Return (x, y) of the center of cell containing provided text 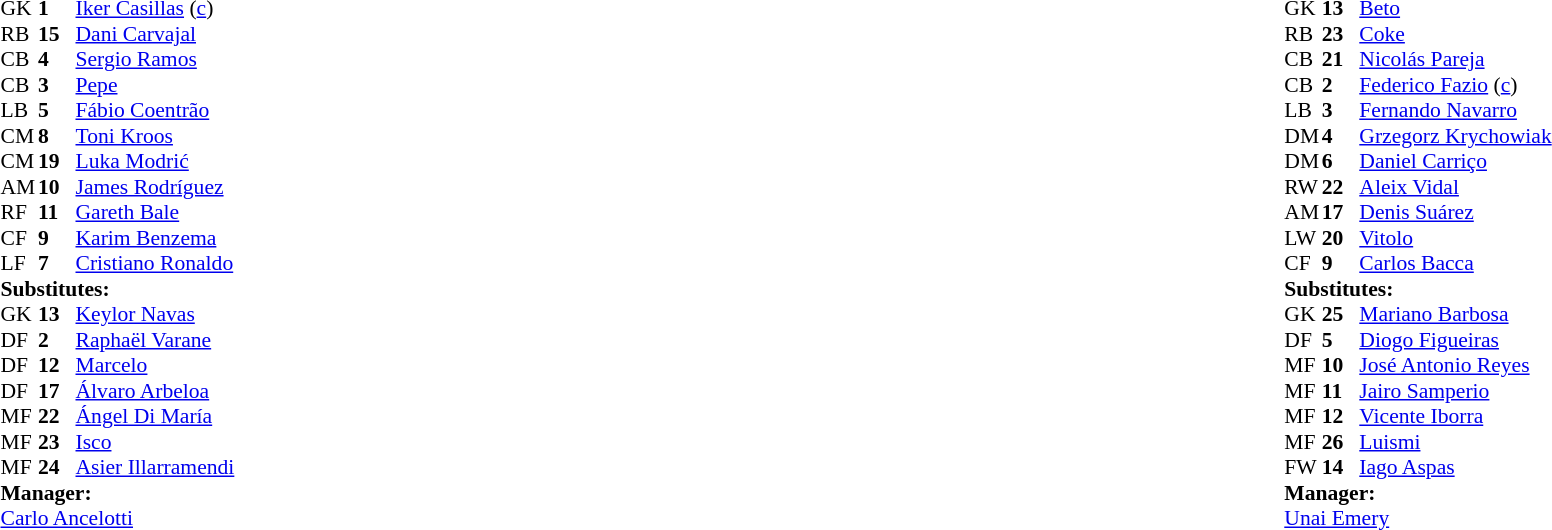
José Antonio Reyes (1455, 365)
Daniel Carriço (1455, 161)
Isco (156, 442)
Pepe (156, 85)
25 (1341, 315)
Cristiano Ronaldo (156, 263)
Sergio Ramos (156, 59)
7 (57, 263)
Iago Aspas (1455, 467)
Fernando Navarro (1455, 111)
Vitolo (1455, 238)
Raphaël Varane (156, 340)
Diogo Figueiras (1455, 340)
Carlos Bacca (1455, 263)
Fábio Coentrão (156, 111)
Álvaro Arbeloa (156, 391)
RW (1303, 187)
Dani Carvajal (156, 34)
Gareth Bale (156, 213)
Jairo Samperio (1455, 391)
21 (1341, 59)
6 (1341, 161)
Luka Modrić (156, 161)
20 (1341, 238)
Coke (1455, 34)
James Rodríguez (156, 187)
Federico Fazio (c) (1455, 85)
Luismi (1455, 442)
Aleix Vidal (1455, 187)
FW (1303, 467)
Marcelo (156, 365)
Vicente Iborra (1455, 417)
Karim Benzema (156, 238)
Asier Illarramendi (156, 467)
LW (1303, 238)
15 (57, 34)
Ángel Di María (156, 417)
19 (57, 161)
Mariano Barbosa (1455, 315)
26 (1341, 442)
LF (19, 263)
14 (1341, 467)
13 (57, 315)
Grzegorz Krychowiak (1455, 136)
8 (57, 136)
Nicolás Pareja (1455, 59)
RF (19, 213)
Toni Kroos (156, 136)
Denis Suárez (1455, 213)
24 (57, 467)
Keylor Navas (156, 315)
